Return (X, Y) of the center of cell containing provided text 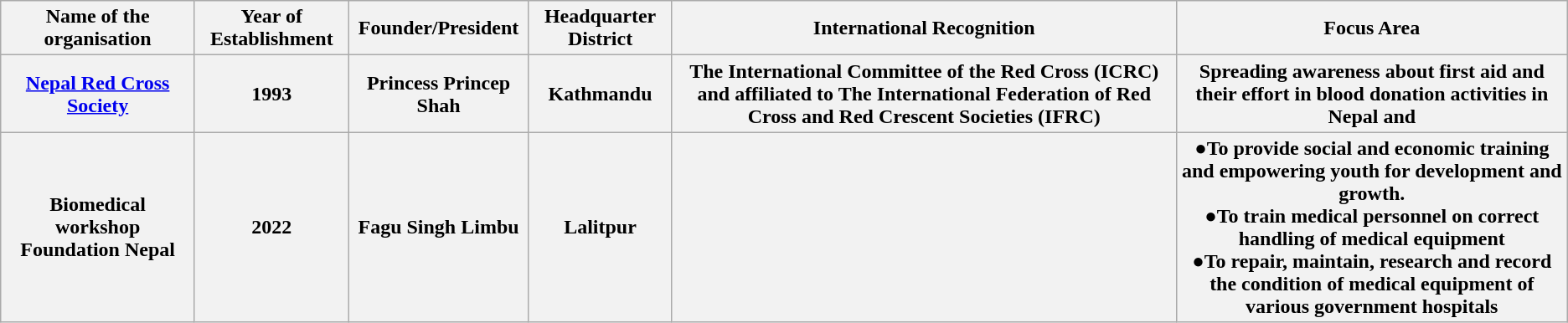
1993 (271, 94)
Fagu Singh Limbu (439, 228)
Headquarter District (600, 28)
2022 (271, 228)
International Recognition (924, 28)
Lalitpur (600, 228)
Year of Establishment (271, 28)
The International Committee of the Red Cross (ICRC) and affiliated to The International Federation of Red Cross and Red Crescent Societies (IFRC) (924, 94)
Founder/President (439, 28)
Kathmandu (600, 94)
Princess Princep Shah (439, 94)
Biomedical workshop Foundation Nepal (98, 228)
Name of the organisation (98, 28)
Nepal Red Cross Society (98, 94)
Spreading awareness about first aid and their effort in blood donation activities in Nepal and (1372, 94)
Focus Area (1372, 28)
